Return [X, Y] of the center of cell containing provided text 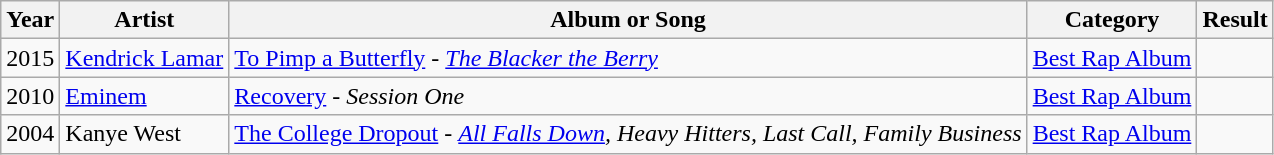
Kendrick Lamar [144, 58]
Eminem [144, 96]
Recovery - Session One [628, 96]
The College Dropout - All Falls Down, Heavy Hitters, Last Call, Family Business [628, 134]
Kanye West [144, 134]
2015 [30, 58]
2010 [30, 96]
Artist [144, 20]
Category [1112, 20]
Result [1235, 20]
To Pimp a Butterfly - The Blacker the Berry [628, 58]
Album or Song [628, 20]
Year [30, 20]
2004 [30, 134]
